Return the [x, y] coordinate for the center point of the cell that contains the specified text.  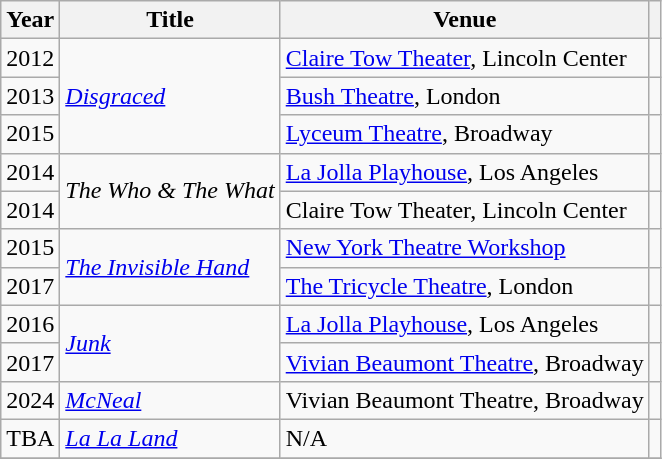
2024 [30, 400]
Year [30, 20]
Disgraced [170, 96]
Lyceum Theatre, Broadway [464, 134]
2013 [30, 96]
Venue [464, 20]
N/A [464, 438]
Title [170, 20]
McNeal [170, 400]
2016 [30, 324]
The Tricycle Theatre, London [464, 286]
Junk [170, 343]
2012 [30, 58]
La La Land [170, 438]
The Who & The What [170, 191]
The Invisible Hand [170, 267]
New York Theatre Workshop [464, 248]
Bush Theatre, London [464, 96]
TBA [30, 438]
